Locate the cell with the specified text and output its [x, y] center coordinate. 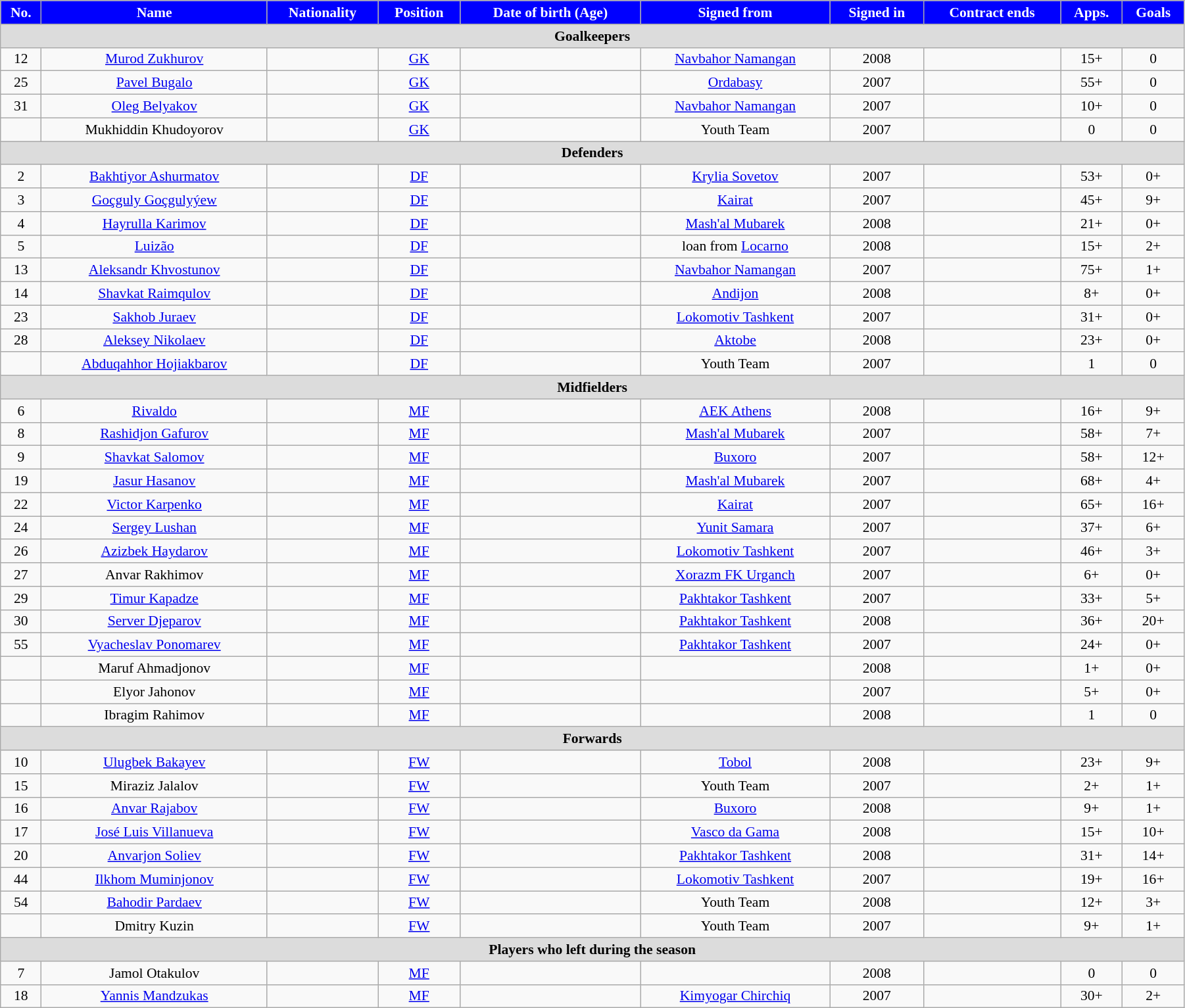
Sakhob Juraev [154, 317]
Oleg Belyakov [154, 107]
Date of birth (Age) [550, 12]
Timur Kapadze [154, 598]
Midfielders [592, 387]
Defenders [592, 153]
Mukhiddin Khudoyorov [154, 130]
Bahodir Pardaev [154, 903]
Signed in [877, 12]
Ulugbek Bakayev [154, 762]
Vasco da Gama [735, 832]
Victor Karpenko [154, 504]
Luizão [154, 247]
53+ [1092, 177]
Elyor Jahonov [154, 692]
9 [21, 458]
Shavkat Raimqulov [154, 294]
Name [154, 12]
Tobol [735, 762]
Rashidjon Gafurov [154, 434]
19+ [1092, 879]
Goals [1153, 12]
24 [21, 528]
45+ [1092, 200]
Contract ends [992, 12]
14 [21, 294]
10 [21, 762]
Kimyogar Chirchiq [735, 996]
31 [21, 107]
Xorazm FK Urganch [735, 575]
Goalkeepers [592, 36]
27 [21, 575]
Server Djeparov [154, 621]
55+ [1092, 83]
21+ [1092, 224]
55 [21, 645]
Anvar Rakhimov [154, 575]
7 [21, 973]
22 [21, 504]
AEK Athens [735, 411]
Aleksey Nikolaev [154, 341]
18 [21, 996]
8 [21, 434]
30+ [1092, 996]
4+ [1153, 481]
No. [21, 12]
Ordabasy [735, 83]
Abduqahhor Hojiakbarov [154, 364]
36+ [1092, 621]
14+ [1153, 856]
30 [21, 621]
loan from Locarno [735, 247]
Krylia Sovetov [735, 177]
13 [21, 270]
Jasur Hasanov [154, 481]
Forwards [592, 739]
5 [21, 247]
Bakhtiyor Ashurmatov [154, 177]
Andijon [735, 294]
24+ [1092, 645]
26 [21, 552]
Vyacheslav Ponomarev [154, 645]
20 [21, 856]
José Luis Villanueva [154, 832]
2 [21, 177]
Nationality [322, 12]
16 [21, 809]
65+ [1092, 504]
4 [21, 224]
Jamol Otakulov [154, 973]
Miraziz Jalalov [154, 786]
6 [21, 411]
37+ [1092, 528]
25 [21, 83]
3 [21, 200]
Goçguly Goçgulyýew [154, 200]
Ibragim Rahimov [154, 715]
8+ [1092, 294]
Ilkhom Muminjonov [154, 879]
Yannis Mandzukas [154, 996]
17 [21, 832]
23 [21, 317]
44 [21, 879]
Pavel Bugalo [154, 83]
Signed from [735, 12]
7+ [1153, 434]
75+ [1092, 270]
Dmitry Kuzin [154, 926]
20+ [1153, 621]
Azizbek Haydarov [154, 552]
Position [420, 12]
Apps. [1092, 12]
46+ [1092, 552]
Shavkat Salomov [154, 458]
19 [21, 481]
Anvarjon Soliev [154, 856]
Anvar Rajabov [154, 809]
Rivaldo [154, 411]
15 [21, 786]
Hayrulla Karimov [154, 224]
12 [21, 59]
Murod Zukhurov [154, 59]
33+ [1092, 598]
Aleksandr Khvostunov [154, 270]
Yunit Samara [735, 528]
68+ [1092, 481]
Aktobe [735, 341]
Players who left during the season [592, 949]
28 [21, 341]
Maruf Ahmadjonov [154, 669]
Sergey Lushan [154, 528]
29 [21, 598]
54 [21, 903]
